Return the [x, y] coordinate for the center point of the cell that contains the specified text.  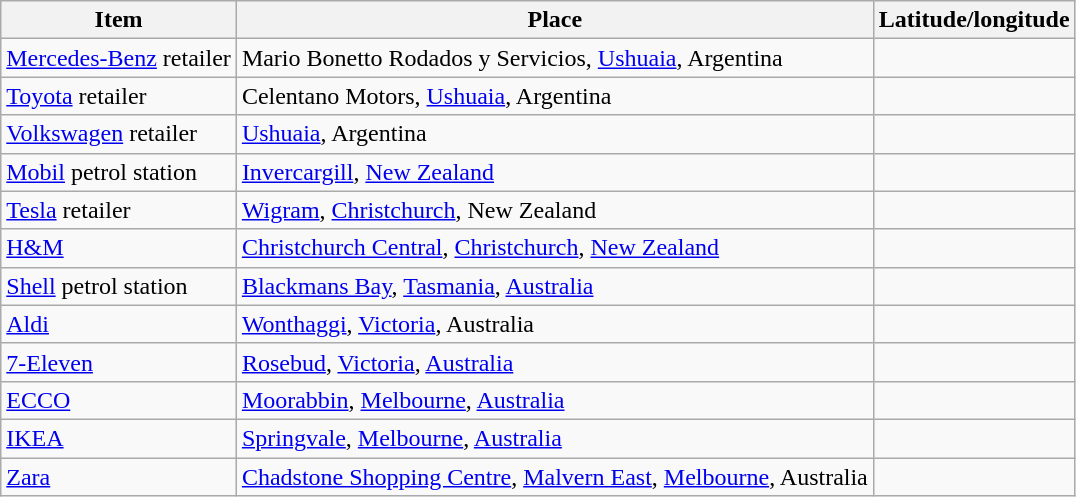
Blackmans Bay, Tasmania, Australia [554, 286]
Zara [119, 477]
Mobil petrol station [119, 172]
Invercargill, New Zealand [554, 172]
Shell petrol station [119, 286]
Volkswagen retailer [119, 134]
Wonthaggi, Victoria, Australia [554, 324]
IKEA [119, 438]
Latitude/longitude [974, 20]
Wigram, Christchurch, New Zealand [554, 210]
Item [119, 20]
Chadstone Shopping Centre, Malvern East, Melbourne, Australia [554, 477]
Toyota retailer [119, 96]
Tesla retailer [119, 210]
7-Eleven [119, 362]
Springvale, Melbourne, Australia [554, 438]
Mercedes-Benz retailer [119, 58]
Aldi [119, 324]
H&M [119, 248]
Place [554, 20]
ECCO [119, 400]
Moorabbin, Melbourne, Australia [554, 400]
Celentano Motors, Ushuaia, Argentina [554, 96]
Mario Bonetto Rodados y Servicios, Ushuaia, Argentina [554, 58]
Ushuaia, Argentina [554, 134]
Christchurch Central, Christchurch, New Zealand [554, 248]
Rosebud, Victoria, Australia [554, 362]
